Identify which cell holds the provided text, then report its [X, Y] central coordinate. 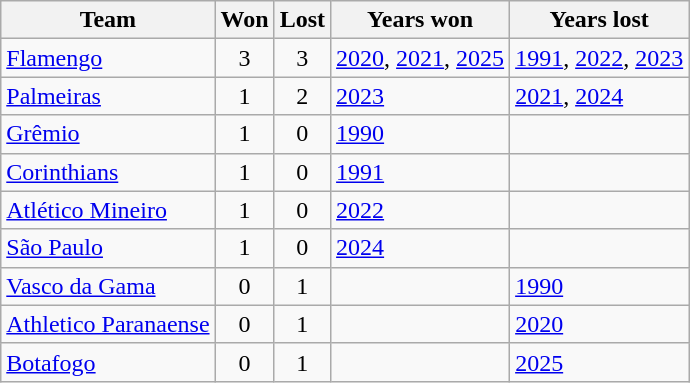
Flamengo [108, 58]
Atlético Mineiro [108, 210]
1991 [420, 172]
2020 [600, 324]
2021, 2024 [600, 96]
2022 [420, 210]
2 [302, 96]
1991, 2022, 2023 [600, 58]
2025 [600, 362]
2023 [420, 96]
Grêmio [108, 134]
Team [108, 20]
Years won [420, 20]
2024 [420, 248]
Won [244, 20]
Years lost [600, 20]
Corinthians [108, 172]
Botafogo [108, 362]
Palmeiras [108, 96]
Athletico Paranaense [108, 324]
2020, 2021, 2025 [420, 58]
São Paulo [108, 248]
Vasco da Gama [108, 286]
Lost [302, 20]
